Return the (x, y) coordinate for the center point of the cell that contains the specified text.  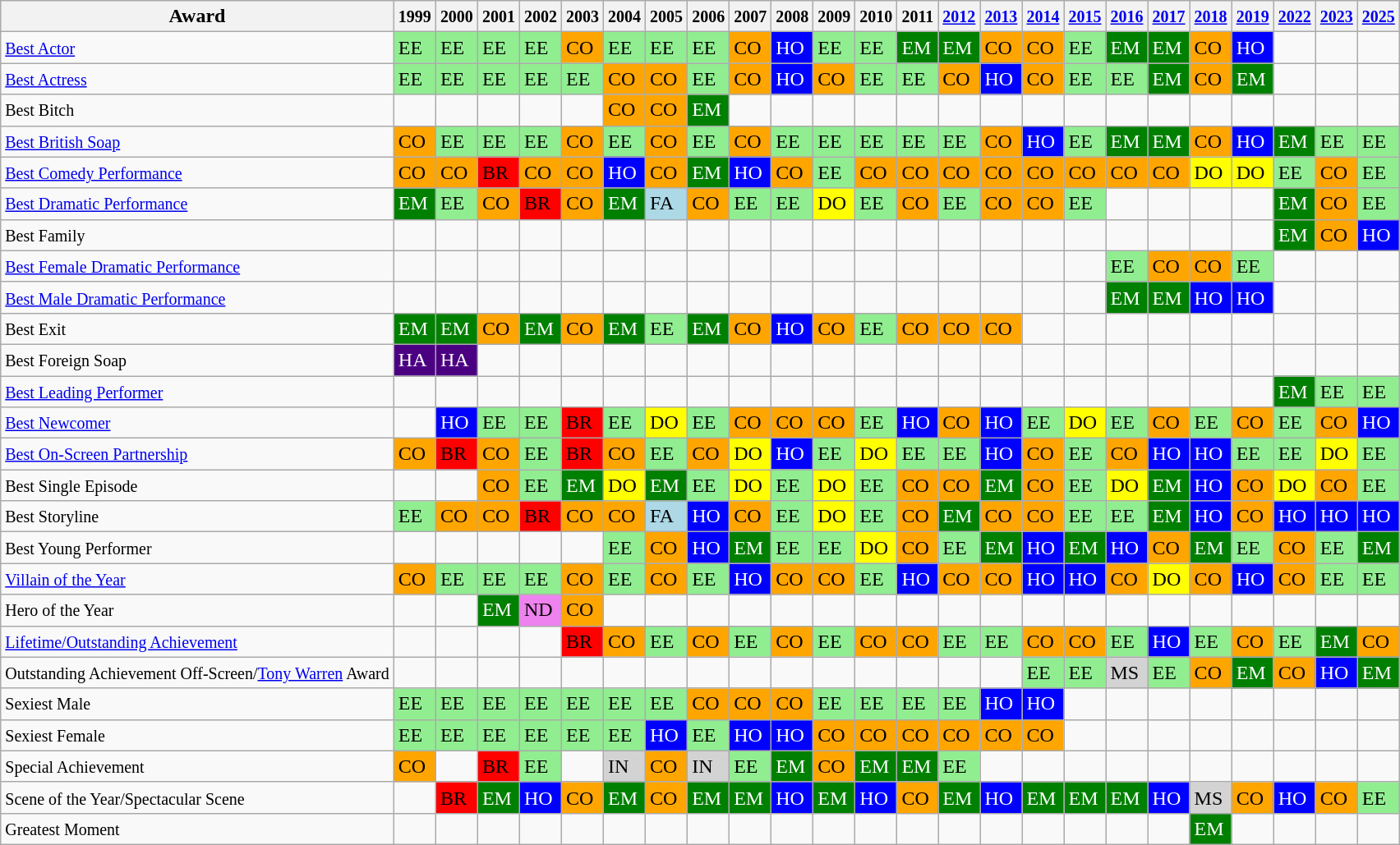
Outstanding Achievement Off-Screen/Tony Warren Award (197, 673)
Best Female Dramatic Performance (197, 266)
Best Foreign Soap (197, 360)
Sexiest Male (197, 704)
Villain of the Year (197, 579)
Sexiest Female (197, 735)
Best Single Episode (197, 485)
2015 (1085, 16)
1999 (414, 16)
ND (541, 610)
Special Achievement (197, 766)
Best Young Performer (197, 548)
2001 (498, 16)
2008 (792, 16)
Best British Soap (197, 141)
Best Comedy Performance (197, 172)
Best On-Screen Partnership (197, 454)
2019 (1252, 16)
Award (197, 16)
Greatest Moment (197, 829)
2022 (1295, 16)
2016 (1127, 16)
2002 (541, 16)
2018 (1211, 16)
2007 (751, 16)
Best Actor (197, 48)
2014 (1043, 16)
Best Exit (197, 328)
Hero of the Year (197, 610)
2023 (1336, 16)
2010 (876, 16)
Lifetime/Outstanding Achievement (197, 641)
Best Dramatic Performance (197, 204)
Best Family (197, 235)
Best Newcomer (197, 423)
2017 (1168, 16)
Best Leading Performer (197, 392)
2004 (624, 16)
2012 (960, 16)
Best Bitch (197, 110)
2005 (667, 16)
2011 (918, 16)
2000 (457, 16)
Scene of the Year/Spectacular Scene (197, 797)
2003 (582, 16)
Best Storyline (197, 517)
2006 (708, 16)
2025 (1379, 16)
Best Male Dramatic Performance (197, 297)
Best Actress (197, 79)
2013 (1001, 16)
2009 (835, 16)
